Determine the (X, Y) coordinate at the center of the cell enclosing the given text.  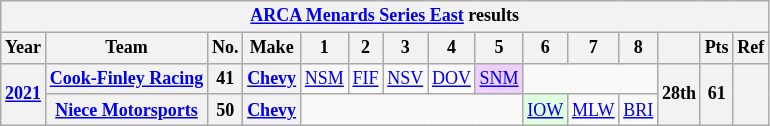
50 (226, 110)
1 (324, 48)
6 (546, 48)
4 (452, 48)
61 (716, 94)
No. (226, 48)
7 (594, 48)
5 (499, 48)
NSM (324, 78)
8 (638, 48)
DOV (452, 78)
IOW (546, 110)
Cook-Finley Racing (126, 78)
MLW (594, 110)
ARCA Menards Series East results (385, 16)
41 (226, 78)
NSV (406, 78)
Team (126, 48)
Make (272, 48)
Pts (716, 48)
Niece Motorsports (126, 110)
3 (406, 48)
Ref (751, 48)
SNM (499, 78)
FIF (366, 78)
Year (24, 48)
2 (366, 48)
BRI (638, 110)
2021 (24, 94)
28th (680, 94)
